Find where the given text appears and provide that cell's center as [x, y] coordinate. 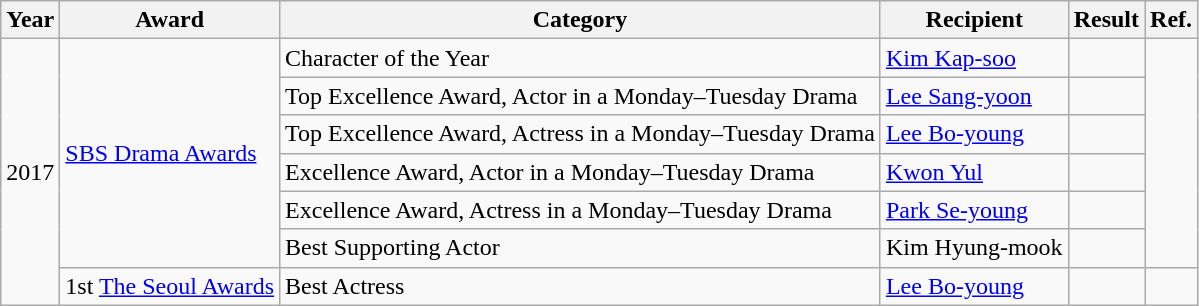
Kim Hyung-mook [974, 248]
Top Excellence Award, Actress in a Monday–Tuesday Drama [580, 134]
Character of the Year [580, 58]
SBS Drama Awards [170, 153]
Ref. [1172, 20]
Lee Sang-yoon [974, 96]
Category [580, 20]
Result [1106, 20]
Park Se-young [974, 210]
Award [170, 20]
2017 [30, 172]
Excellence Award, Actor in a Monday–Tuesday Drama [580, 172]
Best Supporting Actor [580, 248]
Best Actress [580, 286]
Kwon Yul [974, 172]
Excellence Award, Actress in a Monday–Tuesday Drama [580, 210]
Recipient [974, 20]
1st The Seoul Awards [170, 286]
Kim Kap-soo [974, 58]
Top Excellence Award, Actor in a Monday–Tuesday Drama [580, 96]
Year [30, 20]
